Return the [x, y] coordinate for the center point of the cell that contains the specified text.  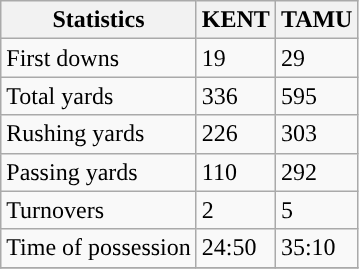
TAMU [316, 20]
595 [316, 96]
Time of possession [99, 248]
Statistics [99, 20]
KENT [236, 20]
5 [316, 210]
Passing yards [99, 172]
226 [236, 134]
2 [236, 210]
Total yards [99, 96]
24:50 [236, 248]
19 [236, 58]
35:10 [316, 248]
110 [236, 172]
292 [316, 172]
Turnovers [99, 210]
First downs [99, 58]
Rushing yards [99, 134]
303 [316, 134]
336 [236, 96]
29 [316, 58]
